Search for the cell housing the specified text and yield its [x, y] center coordinate. 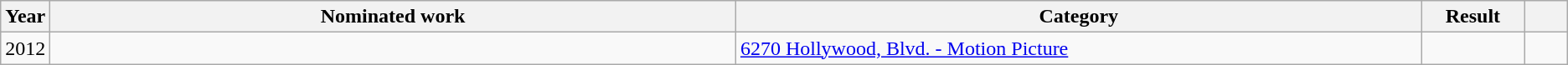
6270 Hollywood, Blvd. - Motion Picture [1079, 48]
Category [1079, 17]
Result [1473, 17]
Nominated work [394, 17]
2012 [25, 48]
Year [25, 17]
